Return (X, Y) of the center of cell containing provided text 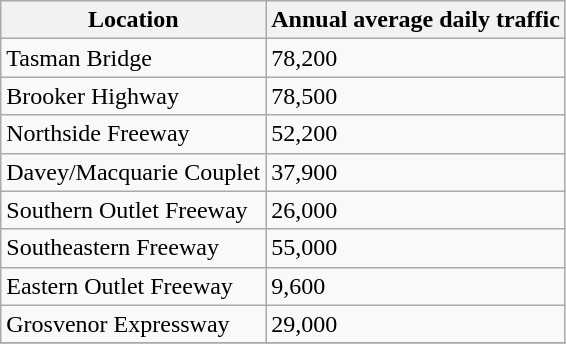
Grosvenor Expressway (134, 324)
Southeastern Freeway (134, 248)
37,900 (416, 172)
26,000 (416, 210)
55,000 (416, 248)
Southern Outlet Freeway (134, 210)
Annual average daily traffic (416, 20)
78,500 (416, 96)
9,600 (416, 286)
78,200 (416, 58)
Brooker Highway (134, 96)
Davey/Macquarie Couplet (134, 172)
Northside Freeway (134, 134)
Eastern Outlet Freeway (134, 286)
52,200 (416, 134)
Location (134, 20)
29,000 (416, 324)
Tasman Bridge (134, 58)
